Scan for the cell matching the given text and deliver its [X, Y] coordinate at center. 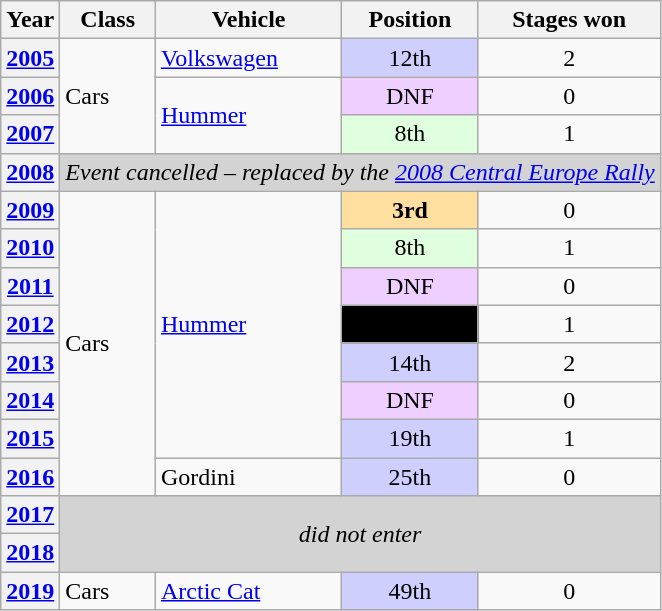
14th [410, 362]
Position [410, 20]
2006 [30, 96]
12th [410, 58]
49th [410, 591]
DSQ [410, 324]
2005 [30, 58]
2014 [30, 400]
3rd [410, 210]
Vehicle [248, 20]
2011 [30, 286]
2008 [30, 172]
Volkswagen [248, 58]
2009 [30, 210]
Year [30, 20]
2016 [30, 477]
2015 [30, 438]
Class [108, 20]
2012 [30, 324]
2018 [30, 553]
Gordini [248, 477]
2019 [30, 591]
19th [410, 438]
Stages won [569, 20]
2017 [30, 515]
2010 [30, 248]
25th [410, 477]
2007 [30, 134]
Event cancelled – replaced by the 2008 Central Europe Rally [360, 172]
did not enter [360, 534]
2013 [30, 362]
Arctic Cat [248, 591]
